Capture the cell that displays the provided text and extract its (X, Y) central coordinate. 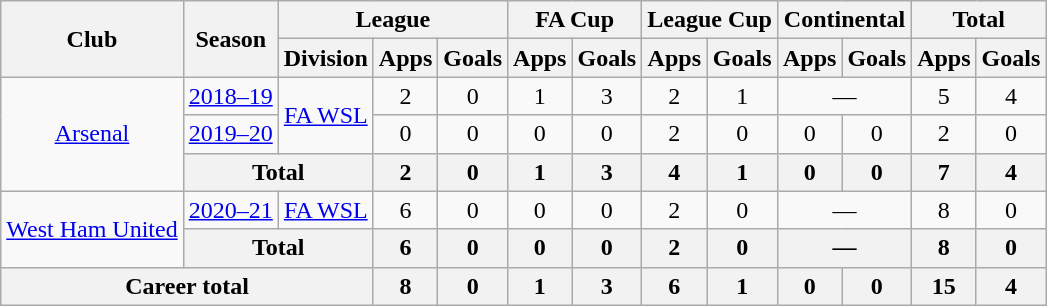
Career total (188, 286)
League Cup (710, 20)
2020–21 (230, 210)
West Ham United (92, 229)
Arsenal (92, 134)
2018–19 (230, 96)
Continental (844, 20)
7 (944, 172)
Division (326, 58)
Club (92, 39)
5 (944, 96)
League (392, 20)
Season (230, 39)
FA Cup (575, 20)
15 (944, 286)
2019–20 (230, 134)
